Return the [x, y] coordinate for the center point of the cell that contains the specified text.  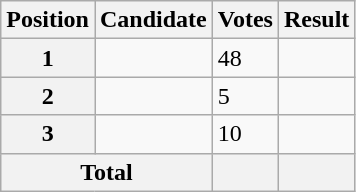
Votes [245, 20]
1 [48, 58]
5 [245, 96]
10 [245, 134]
Candidate [153, 20]
48 [245, 58]
3 [48, 134]
Result [316, 20]
2 [48, 96]
Total [107, 172]
Position [48, 20]
